Identify which cell holds the provided text, then report its (x, y) central coordinate. 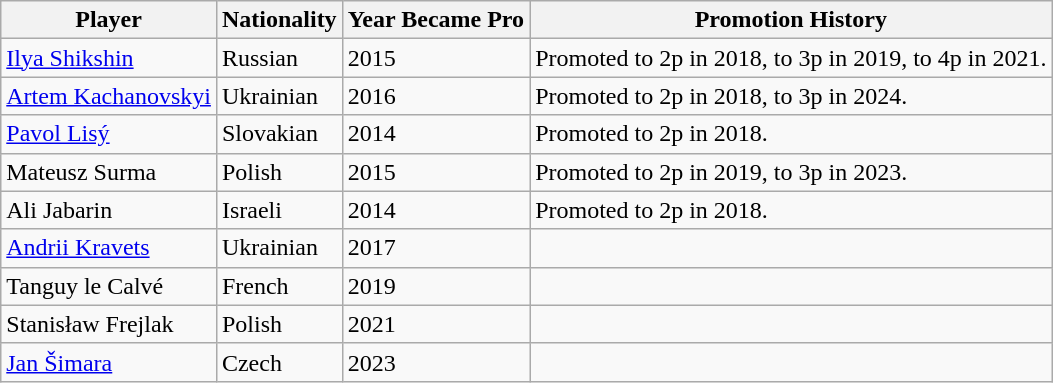
Promoted to 2p in 2018, to 3p in 2019, to 4p in 2021. (791, 58)
Promotion History (791, 20)
2016 (436, 96)
Ali Jabarin (109, 210)
2019 (436, 286)
Ilya Shikshin (109, 58)
Pavol Lisý (109, 134)
Andrii Kravets (109, 248)
Mateusz Surma (109, 172)
Promoted to 2p in 2018, to 3p in 2024. (791, 96)
Czech (279, 362)
Tanguy le Calvé (109, 286)
French (279, 286)
2017 (436, 248)
Stanisław Frejlak (109, 324)
Year Became Pro (436, 20)
Player (109, 20)
2021 (436, 324)
Artem Kachanovskyi (109, 96)
Israeli (279, 210)
2023 (436, 362)
Russian (279, 58)
Nationality (279, 20)
Jan Šimara (109, 362)
Promoted to 2p in 2019, to 3p in 2023. (791, 172)
Slovakian (279, 134)
